Extract the (X, Y) coordinate from the center of the cell holding the provided text.  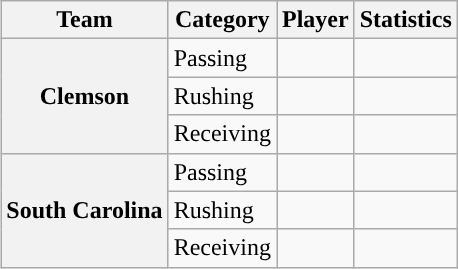
Category (222, 20)
South Carolina (84, 210)
Clemson (84, 96)
Team (84, 20)
Player (315, 20)
Statistics (406, 20)
